For the text-containing cell, return its midpoint in (x, y) coordinate format. 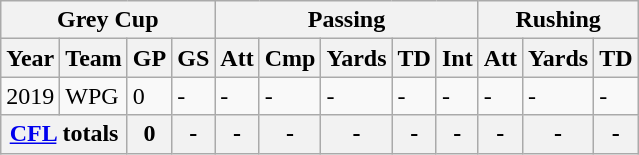
Int (457, 58)
Cmp (290, 58)
GS (194, 58)
Year (30, 58)
2019 (30, 96)
Rushing (558, 20)
CFL totals (64, 134)
Grey Cup (108, 20)
GP (149, 58)
WPG (94, 96)
Passing (346, 20)
Team (94, 58)
